Locate the cell with the specified text and output its (x, y) center coordinate. 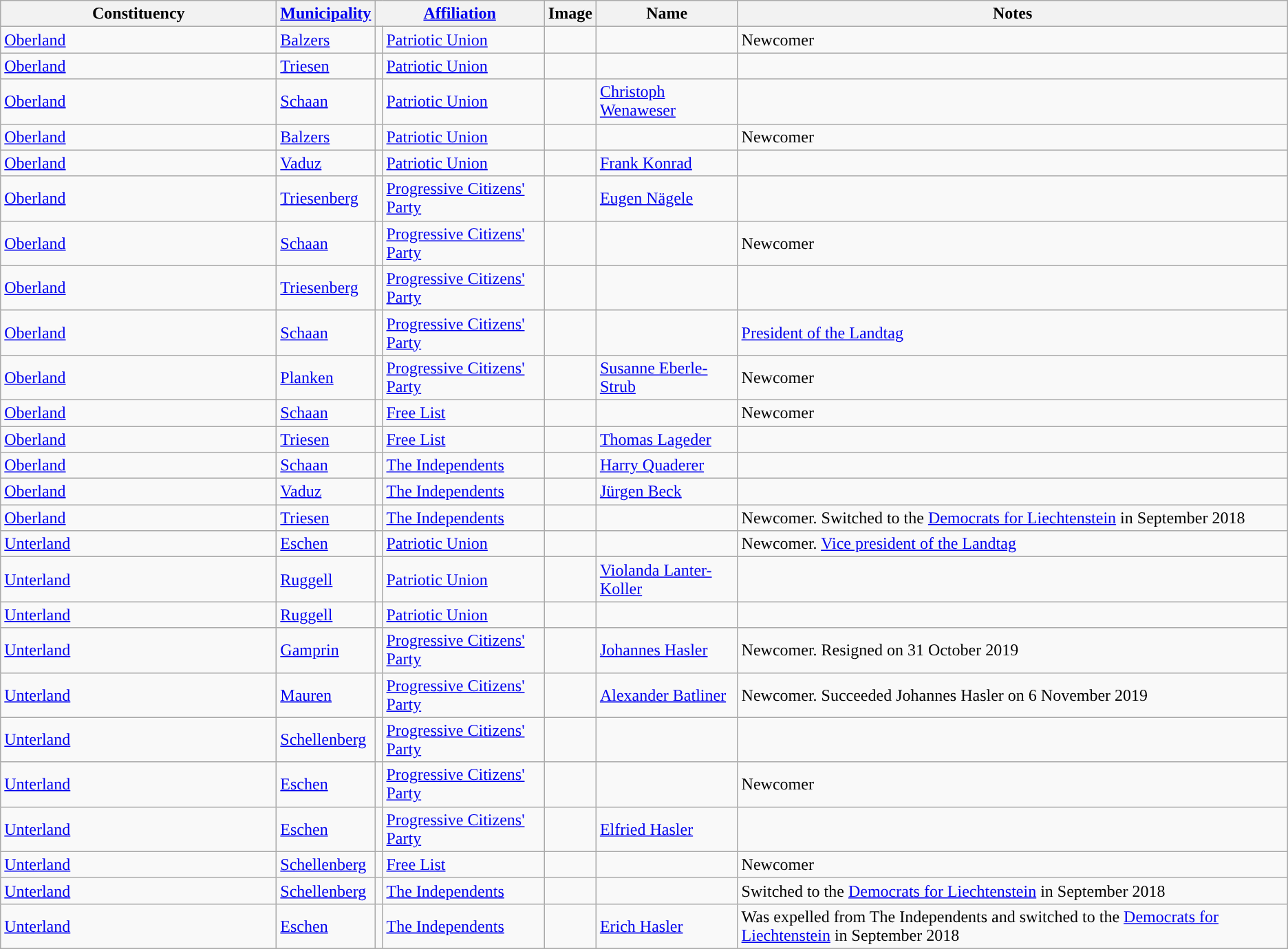
Elfried Hasler (667, 829)
Newcomer. Vice president of the Landtag (1013, 544)
Johannes Hasler (667, 651)
Mauren (326, 695)
Newcomer. Switched to the Democrats for Liechtenstein in September 2018 (1013, 518)
Thomas Lageder (667, 439)
Was expelled from The Independents and switched to the Democrats for Liechtenstein in September 2018 (1013, 926)
President of the Landtag (1013, 333)
Violanda Lanter-Koller (667, 579)
Constituency (139, 14)
Newcomer. Succeeded Johannes Hasler on 6 November 2019 (1013, 695)
Eugen Nägele (667, 198)
Name (667, 14)
Susanne Eberle-Strub (667, 377)
Gamprin (326, 651)
Affiliation (460, 14)
Harry Quaderer (667, 466)
Jürgen Beck (667, 492)
Christoph Wenaweser (667, 102)
Alexander Batliner (667, 695)
Frank Konrad (667, 163)
Municipality (326, 14)
Switched to the Democrats for Liechtenstein in September 2018 (1013, 891)
Image (570, 14)
Notes (1013, 14)
Newcomer. Resigned on 31 October 2019 (1013, 651)
Erich Hasler (667, 926)
Planken (326, 377)
